Extract the [X, Y] coordinate from the center of the cell holding the provided text.  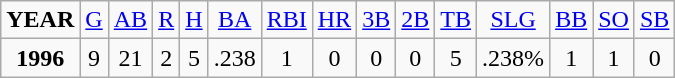
SLG [514, 20]
2 [166, 58]
BB [572, 20]
2B [416, 20]
SO [614, 20]
.238% [514, 58]
H [194, 20]
1996 [40, 58]
TB [456, 20]
3B [376, 20]
RBI [286, 20]
SB [654, 20]
BA [234, 20]
HR [334, 20]
.238 [234, 58]
21 [130, 58]
9 [94, 58]
AB [130, 20]
R [166, 20]
G [94, 20]
YEAR [40, 20]
